Pinpoint the cell where the given text exists, returning its [x, y] midpoint coordinate. 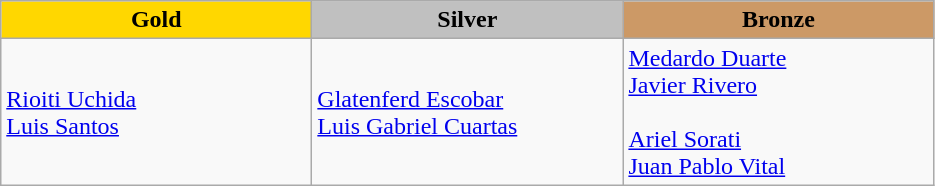
Bronze [778, 20]
Glatenferd EscobarLuis Gabriel Cuartas [468, 112]
Gold [156, 20]
Medardo DuarteJavier RiveroAriel SoratiJuan Pablo Vital [778, 112]
Silver [468, 20]
Rioiti UchidaLuis Santos [156, 112]
